From the cell containing the given text, extract its center point as [x, y] coordinate. 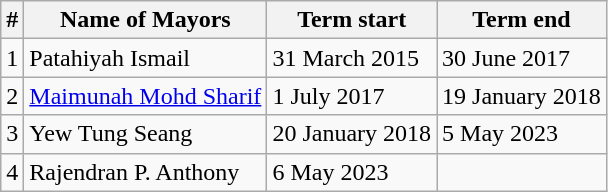
19 January 2018 [522, 96]
30 June 2017 [522, 58]
Name of Mayors [146, 20]
1 July 2017 [352, 96]
3 [12, 134]
20 January 2018 [352, 134]
4 [12, 172]
Term start [352, 20]
# [12, 20]
Rajendran P. Anthony [146, 172]
Maimunah Mohd Sharif [146, 96]
2 [12, 96]
Patahiyah Ismail [146, 58]
6 May 2023 [352, 172]
Term end [522, 20]
Yew Tung Seang [146, 134]
31 March 2015 [352, 58]
1 [12, 58]
5 May 2023 [522, 134]
